Capture the cell that displays the provided text and extract its (X, Y) central coordinate. 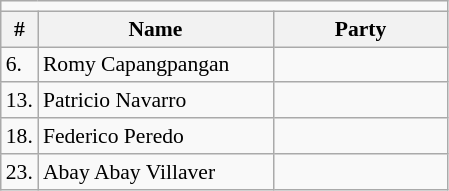
Abay Abay Villaver (156, 172)
Romy Capangpangan (156, 65)
Federico Peredo (156, 136)
Name (156, 29)
23. (20, 172)
18. (20, 136)
Party (360, 29)
Patricio Navarro (156, 101)
# (20, 29)
6. (20, 65)
13. (20, 101)
